Return the [X, Y] coordinate for the center point of the cell that contains the specified text.  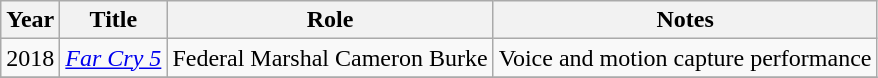
Year [30, 20]
Voice and motion capture performance [685, 58]
2018 [30, 58]
Title [114, 20]
Notes [685, 20]
Federal Marshal Cameron Burke [330, 58]
Role [330, 20]
Far Cry 5 [114, 58]
